Scan for the cell matching the given text and deliver its (X, Y) coordinate at center. 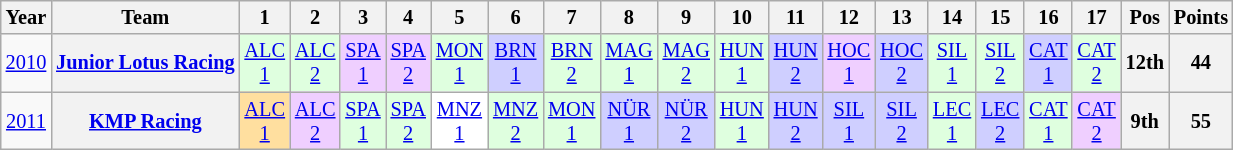
14 (952, 17)
9 (686, 17)
2011 (26, 121)
3 (362, 17)
Year (26, 17)
10 (742, 17)
2010 (26, 63)
9th (1145, 121)
2 (315, 17)
12 (848, 17)
Junior Lotus Racing (145, 63)
16 (1048, 17)
44 (1201, 63)
HOC1 (848, 63)
11 (796, 17)
8 (628, 17)
BRN2 (572, 63)
13 (902, 17)
NÜR2 (686, 121)
MNZ2 (516, 121)
HOC2 (902, 63)
BRN1 (516, 63)
MAG1 (628, 63)
6 (516, 17)
4 (408, 17)
KMP Racing (145, 121)
MNZ1 (460, 121)
1 (265, 17)
LEC1 (952, 121)
17 (1096, 17)
LEC2 (1000, 121)
15 (1000, 17)
Points (1201, 17)
NÜR1 (628, 121)
7 (572, 17)
Pos (1145, 17)
Team (145, 17)
5 (460, 17)
12th (1145, 63)
MAG2 (686, 63)
55 (1201, 121)
